For the text-containing cell, return its midpoint in (X, Y) coordinate format. 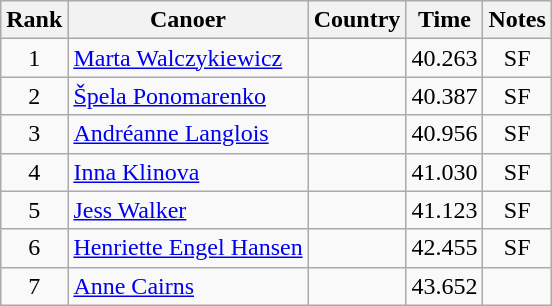
Notes (517, 20)
Canoer (188, 20)
Inna Klinova (188, 172)
6 (34, 248)
41.030 (444, 172)
42.455 (444, 248)
1 (34, 58)
Marta Walczykiewicz (188, 58)
7 (34, 286)
4 (34, 172)
40.263 (444, 58)
2 (34, 96)
43.652 (444, 286)
3 (34, 134)
Rank (34, 20)
40.956 (444, 134)
Henriette Engel Hansen (188, 248)
Jess Walker (188, 210)
Country (357, 20)
Anne Cairns (188, 286)
Špela Ponomarenko (188, 96)
41.123 (444, 210)
40.387 (444, 96)
Andréanne Langlois (188, 134)
5 (34, 210)
Time (444, 20)
